Scan for the cell matching the given text and deliver its (X, Y) coordinate at center. 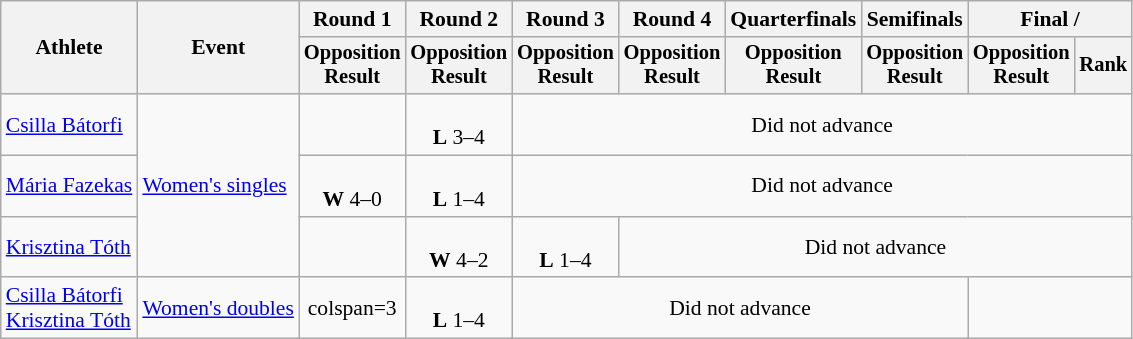
Final / (1050, 19)
W 4–2 (460, 248)
Round 1 (352, 19)
Round 4 (672, 19)
L 3–4 (460, 124)
W 4–0 (352, 186)
Csilla BátorfiKrisztina Tóth (70, 308)
Event (218, 48)
Mária Fazekas (70, 186)
colspan=3 (352, 308)
Athlete (70, 48)
Women's singles (218, 186)
Rank (1104, 66)
Women's doubles (218, 308)
Round 2 (460, 19)
Round 3 (566, 19)
Csilla Bátorfi (70, 124)
Quarterfinals (793, 19)
Krisztina Tóth (70, 248)
Semifinals (914, 19)
